Detect which cell encompasses the target text, then output its [x, y] center coordinate. 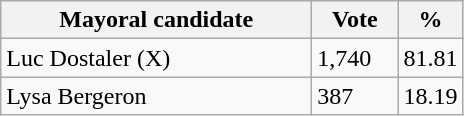
81.81 [430, 58]
% [430, 20]
Mayoral candidate [156, 20]
1,740 [355, 58]
Vote [355, 20]
Lysa Bergeron [156, 96]
Luc Dostaler (X) [156, 58]
387 [355, 96]
18.19 [430, 96]
